Provide the (X, Y) coordinate of the cell's center where the given text is located.  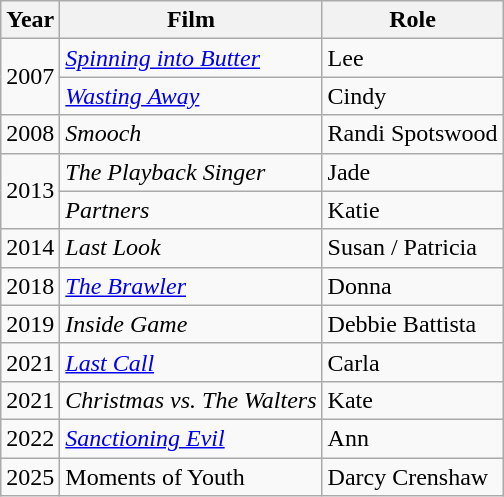
Spinning into Butter (191, 58)
Smooch (191, 134)
Ann (412, 438)
Role (412, 20)
Wasting Away (191, 96)
Cindy (412, 96)
Carla (412, 362)
Christmas vs. The Walters (191, 400)
Last Call (191, 362)
Darcy Crenshaw (412, 477)
2025 (30, 477)
Jade (412, 172)
2014 (30, 248)
Randi Spotswood (412, 134)
2007 (30, 77)
Donna (412, 286)
Last Look (191, 248)
The Playback Singer (191, 172)
Year (30, 20)
2019 (30, 324)
2008 (30, 134)
Partners (191, 210)
2022 (30, 438)
2013 (30, 191)
Inside Game (191, 324)
The Brawler (191, 286)
Moments of Youth (191, 477)
Kate (412, 400)
Sanctioning Evil (191, 438)
Lee (412, 58)
2018 (30, 286)
Susan / Patricia (412, 248)
Katie (412, 210)
Debbie Battista (412, 324)
Film (191, 20)
